Capture the cell that displays the provided text and extract its (x, y) central coordinate. 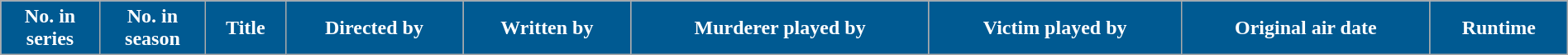
Directed by (374, 28)
Original air date (1305, 28)
Victim played by (1055, 28)
Murderer played by (780, 28)
Written by (547, 28)
No. inseason (152, 28)
Title (246, 28)
Runtime (1499, 28)
No. inseries (50, 28)
